Find where the given text appears and provide that cell's center as (X, Y) coordinate. 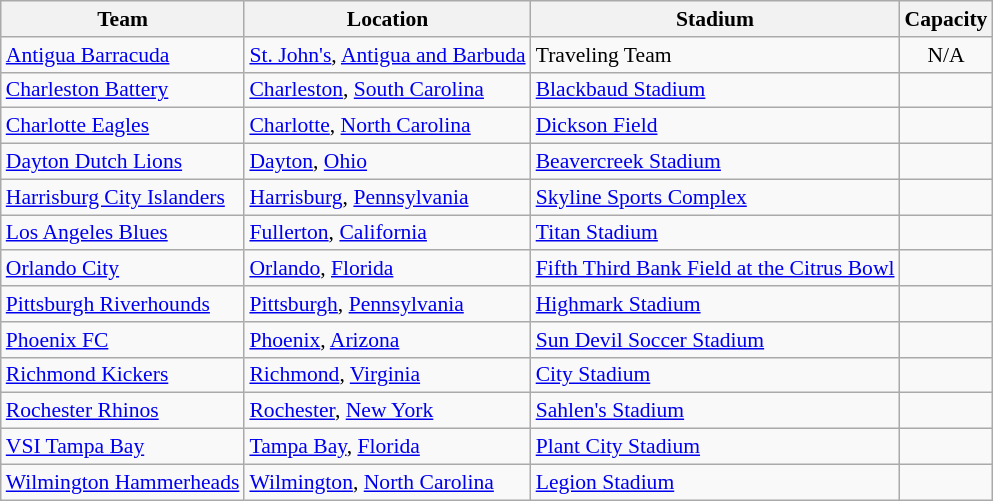
Dayton Dutch Lions (123, 162)
Wilmington, North Carolina (387, 482)
Sahlen's Stadium (716, 411)
Antigua Barracuda (123, 55)
Fullerton, California (387, 233)
Highmark Stadium (716, 304)
Charleston, South Carolina (387, 90)
Wilmington Hammerheads (123, 482)
Orlando City (123, 269)
Traveling Team (716, 55)
St. John's, Antigua and Barbuda (387, 55)
Tampa Bay, Florida (387, 447)
Orlando, Florida (387, 269)
Capacity (946, 19)
Plant City Stadium (716, 447)
Richmond, Virginia (387, 375)
Beavercreek Stadium (716, 162)
Pittsburgh, Pennsylvania (387, 304)
Richmond Kickers (123, 375)
Fifth Third Bank Field at the Citrus Bowl (716, 269)
Dickson Field (716, 126)
Dayton, Ohio (387, 162)
Rochester, New York (387, 411)
Charlotte Eagles (123, 126)
Titan Stadium (716, 233)
Sun Devil Soccer Stadium (716, 340)
N/A (946, 55)
Charlotte, North Carolina (387, 126)
Harrisburg, Pennsylvania (387, 197)
Legion Stadium (716, 482)
Location (387, 19)
VSI Tampa Bay (123, 447)
Skyline Sports Complex (716, 197)
Stadium (716, 19)
Phoenix, Arizona (387, 340)
Los Angeles Blues (123, 233)
Blackbaud Stadium (716, 90)
Charleston Battery (123, 90)
Harrisburg City Islanders (123, 197)
Pittsburgh Riverhounds (123, 304)
Team (123, 19)
City Stadium (716, 375)
Rochester Rhinos (123, 411)
Phoenix FC (123, 340)
